Determine the [x, y] coordinate at the center of the cell enclosing the given text.  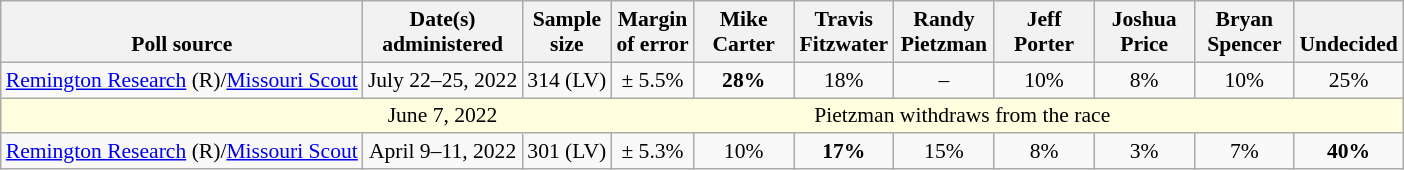
June 7, 2022 [442, 116]
Marginof error [652, 32]
TravisFitzwater [844, 32]
28% [744, 80]
18% [844, 80]
BryanSpencer [1244, 32]
± 5.5% [652, 80]
40% [1348, 152]
Pietzman withdraws from the race [962, 116]
– [944, 80]
Samplesize [566, 32]
Poll source [182, 32]
7% [1244, 152]
301 (LV) [566, 152]
3% [1144, 152]
JeffPorter [1044, 32]
17% [844, 152]
Undecided [1348, 32]
RandyPietzman [944, 32]
± 5.3% [652, 152]
April 9–11, 2022 [442, 152]
25% [1348, 80]
July 22–25, 2022 [442, 80]
Date(s)administered [442, 32]
15% [944, 152]
JoshuaPrice [1144, 32]
MikeCarter [744, 32]
314 (LV) [566, 80]
